Extract the [X, Y] coordinate from the center of the cell holding the provided text.  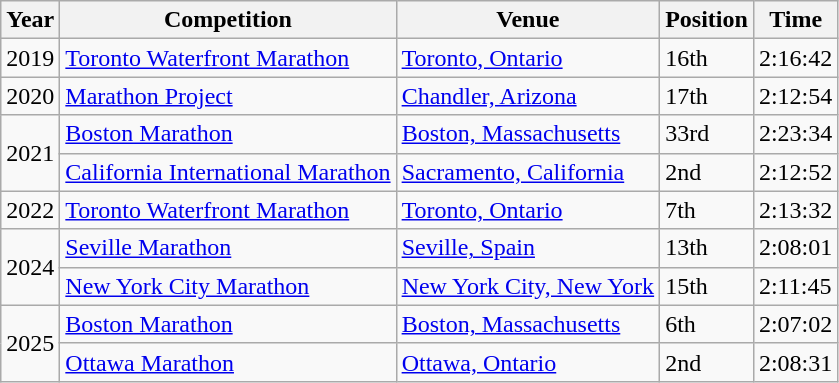
16th [707, 58]
2:11:45 [795, 286]
2021 [30, 153]
Ottawa, Ontario [528, 362]
2024 [30, 267]
Year [30, 20]
2:12:54 [795, 96]
2:12:52 [795, 172]
New York City, New York [528, 286]
2025 [30, 343]
Venue [528, 20]
2:16:42 [795, 58]
Position [707, 20]
2019 [30, 58]
7th [707, 210]
2:13:32 [795, 210]
2020 [30, 96]
Seville, Spain [528, 248]
Competition [228, 20]
15th [707, 286]
2022 [30, 210]
17th [707, 96]
2:07:02 [795, 324]
33rd [707, 134]
6th [707, 324]
2:23:34 [795, 134]
Ottawa Marathon [228, 362]
2:08:01 [795, 248]
Seville Marathon [228, 248]
2:08:31 [795, 362]
Chandler, Arizona [528, 96]
Marathon Project [228, 96]
New York City Marathon [228, 286]
13th [707, 248]
Time [795, 20]
California International Marathon [228, 172]
Sacramento, California [528, 172]
